Detect which cell encompasses the target text, then output its (X, Y) center coordinate. 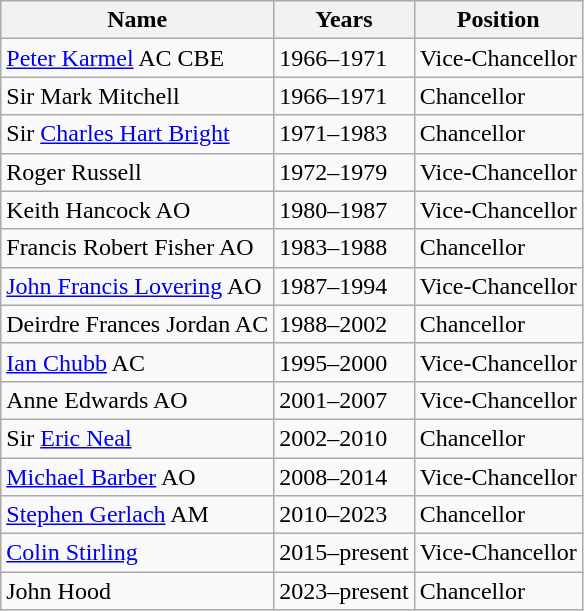
2015–present (344, 553)
1987–1994 (344, 286)
Position (498, 20)
1988–2002 (344, 324)
Years (344, 20)
Deirdre Frances Jordan AC (138, 324)
Keith Hancock AO (138, 210)
2002–2010 (344, 438)
2001–2007 (344, 400)
Michael Barber AO (138, 477)
2023–present (344, 591)
2010–2023 (344, 515)
1995–2000 (344, 362)
John Hood (138, 591)
Roger Russell (138, 172)
Francis Robert Fisher AO (138, 248)
1972–1979 (344, 172)
1980–1987 (344, 210)
1983–1988 (344, 248)
Sir Charles Hart Bright (138, 134)
1971–1983 (344, 134)
Anne Edwards AO (138, 400)
Colin Stirling (138, 553)
Name (138, 20)
Peter Karmel AC CBE (138, 58)
John Francis Lovering AO (138, 286)
Sir Eric Neal (138, 438)
Ian Chubb AC (138, 362)
Stephen Gerlach AM (138, 515)
Sir Mark Mitchell (138, 96)
2008–2014 (344, 477)
